Capture the cell that displays the provided text and extract its (X, Y) central coordinate. 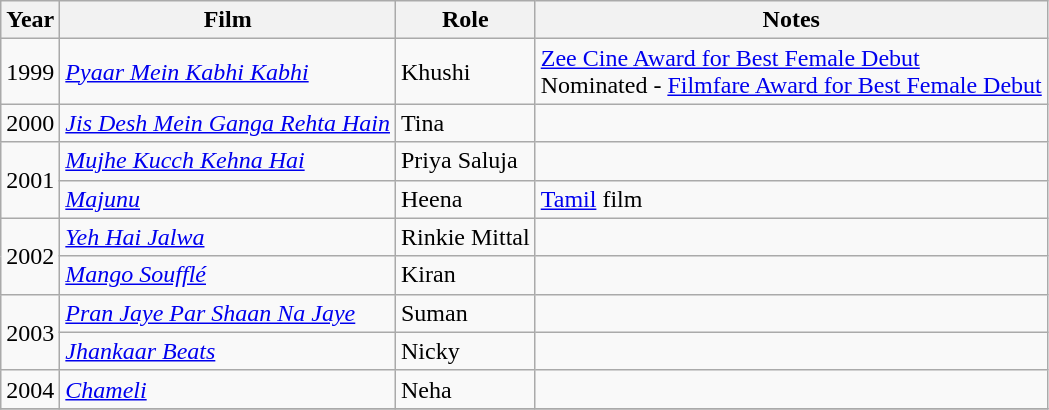
Pyaar Mein Kabhi Kabhi (228, 72)
Suman (465, 313)
Tamil film (791, 199)
2004 (30, 389)
Mujhe Kucch Kehna Hai (228, 161)
2000 (30, 123)
Rinkie Mittal (465, 237)
Jis Desh Mein Ganga Rehta Hain (228, 123)
Jhankaar Beats (228, 351)
Mango Soufflé (228, 275)
Priya Saluja (465, 161)
2003 (30, 332)
Tina (465, 123)
Heena (465, 199)
Kiran (465, 275)
Pran Jaye Par Shaan Na Jaye (228, 313)
Zee Cine Award for Best Female DebutNominated - Filmfare Award for Best Female Debut (791, 72)
Neha (465, 389)
Role (465, 20)
Notes (791, 20)
Chameli (228, 389)
Majunu (228, 199)
Film (228, 20)
Year (30, 20)
Nicky (465, 351)
2002 (30, 256)
1999 (30, 72)
Yeh Hai Jalwa (228, 237)
Khushi (465, 72)
2001 (30, 180)
